Search for the cell housing the specified text and yield its [x, y] center coordinate. 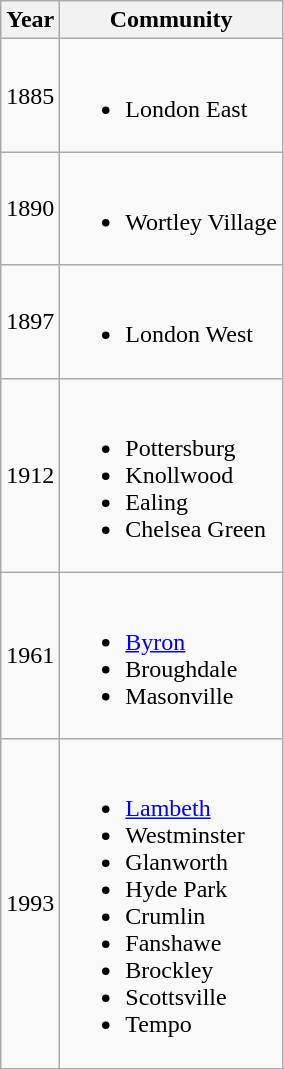
Wortley Village [172, 208]
1897 [30, 322]
1993 [30, 904]
London West [172, 322]
1961 [30, 656]
Community [172, 20]
LambethWestminsterGlanworthHyde ParkCrumlinFanshaweBrockleyScottsvilleTempo [172, 904]
ByronBroughdaleMasonville [172, 656]
1890 [30, 208]
PottersburgKnollwoodEalingChelsea Green [172, 475]
London East [172, 96]
1912 [30, 475]
Year [30, 20]
1885 [30, 96]
